Provide the [X, Y] coordinate of the cell's center where the given text is located.  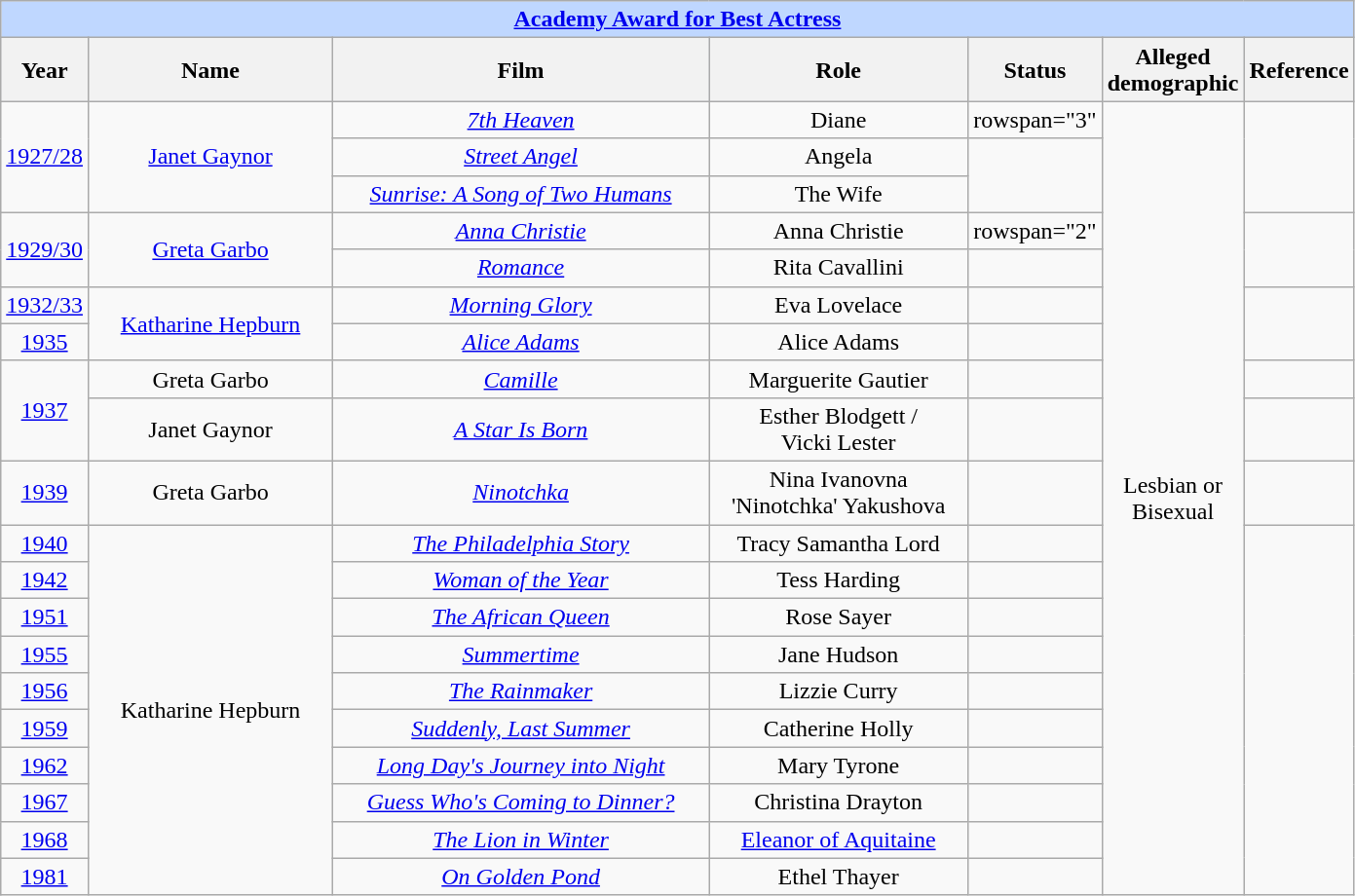
Film [521, 70]
Street Angel [521, 157]
Long Day's Journey into Night [521, 765]
Year [45, 70]
1959 [45, 728]
1962 [45, 765]
Reference [1299, 70]
1940 [45, 542]
rowspan="3" [1035, 120]
Diane [839, 120]
1927/28 [45, 157]
1967 [45, 803]
Christina Drayton [839, 803]
The Lion in Winter [521, 840]
Tracy Samantha Lord [839, 542]
Morning Glory [521, 305]
Suddenly, Last Summer [521, 728]
Ninotchka [521, 493]
1955 [45, 654]
Summertime [521, 654]
1951 [45, 617]
On Golden Pond [521, 877]
Tess Harding [839, 580]
7th Heaven [521, 120]
Ethel Thayer [839, 877]
Esther Blodgett /Vicki Lester [839, 429]
rowspan="2" [1035, 231]
1939 [45, 493]
1942 [45, 580]
1956 [45, 691]
Angela [839, 157]
1937 [45, 411]
Guess Who's Coming to Dinner? [521, 803]
Rita Cavallini [839, 268]
Marguerite Gautier [839, 379]
Mary Tyrone [839, 765]
Rose Sayer [839, 617]
Lesbian or Bisexual [1173, 499]
1968 [45, 840]
Status [1035, 70]
Academy Award for Best Actress [678, 19]
Lizzie Curry [839, 691]
Name [210, 70]
Jane Hudson [839, 654]
1929/30 [45, 249]
A Star Is Born [521, 429]
Sunrise: A Song of Two Humans [521, 194]
Nina Ivanovna 'Ninotchka' Yakushova [839, 493]
Eleanor of Aquitaine [839, 840]
The African Queen [521, 617]
The Rainmaker [521, 691]
The Philadelphia Story [521, 542]
The Wife [839, 194]
1935 [45, 342]
Eva Lovelace [839, 305]
Role [839, 70]
Camille [521, 379]
Romance [521, 268]
1981 [45, 877]
Woman of the Year [521, 580]
Catherine Holly [839, 728]
Alleged demographic [1173, 70]
1932/33 [45, 305]
